Return (X, Y) of the center of cell containing provided text 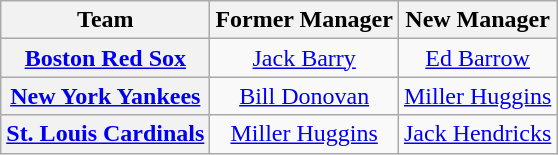
Team (106, 20)
Boston Red Sox (106, 58)
New York Yankees (106, 96)
New Manager (477, 20)
St. Louis Cardinals (106, 134)
Bill Donovan (304, 96)
Jack Barry (304, 58)
Jack Hendricks (477, 134)
Ed Barrow (477, 58)
Former Manager (304, 20)
